Detect which cell encompasses the target text, then output its (X, Y) center coordinate. 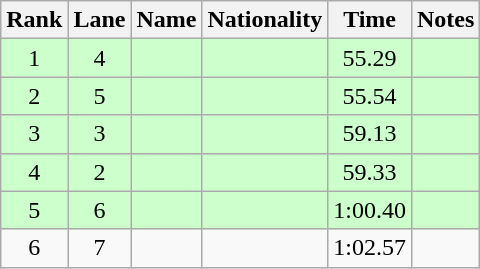
Rank (34, 20)
Name (166, 20)
1:02.57 (370, 248)
Time (370, 20)
59.13 (370, 134)
Notes (445, 20)
59.33 (370, 172)
1 (34, 58)
55.54 (370, 96)
55.29 (370, 58)
Nationality (265, 20)
Lane (100, 20)
1:00.40 (370, 210)
7 (100, 248)
